Capture the cell that displays the provided text and extract its (X, Y) central coordinate. 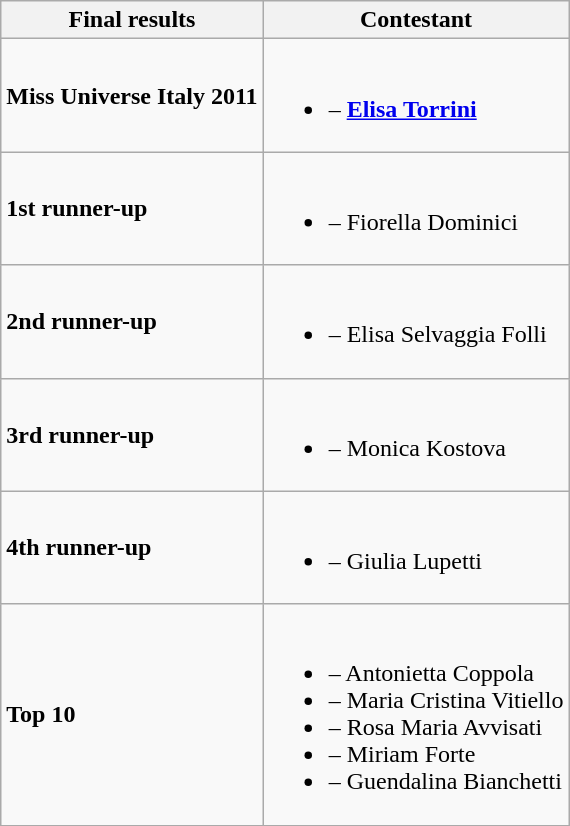
– Fiorella Dominici (416, 208)
3rd runner-up (132, 434)
– Monica Kostova (416, 434)
– Elisa Torrini (416, 96)
1st runner-up (132, 208)
2nd runner-up (132, 322)
– Elisa Selvaggia Folli (416, 322)
Final results (132, 20)
4th runner-up (132, 548)
Contestant (416, 20)
– Antonietta Coppola – Maria Cristina Vitiello – Rosa Maria Avvisati – Miriam Forte – Guendalina Bianchetti (416, 714)
Miss Universe Italy 2011 (132, 96)
– Giulia Lupetti (416, 548)
Top 10 (132, 714)
